Scan for the cell matching the given text and deliver its [X, Y] coordinate at center. 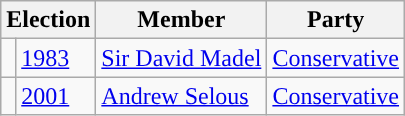
Party [336, 20]
Member [182, 20]
2001 [56, 96]
Andrew Selous [182, 96]
Sir David Madel [182, 58]
Election [48, 20]
1983 [56, 58]
